Output the [x, y] coordinate of the center of the cell containing the given text.  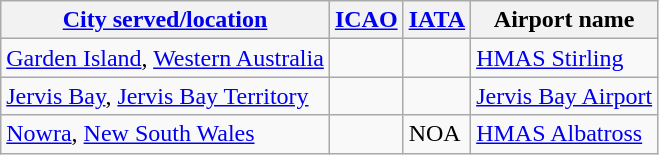
Airport name [564, 20]
ICAO [366, 20]
IATA [437, 20]
Garden Island, Western Australia [166, 58]
Jervis Bay Airport [564, 96]
NOA [437, 134]
HMAS Stirling [564, 58]
HMAS Albatross [564, 134]
Jervis Bay, Jervis Bay Territory [166, 96]
City served/location [166, 20]
Nowra, New South Wales [166, 134]
